Identify which cell holds the provided text, then report its [X, Y] central coordinate. 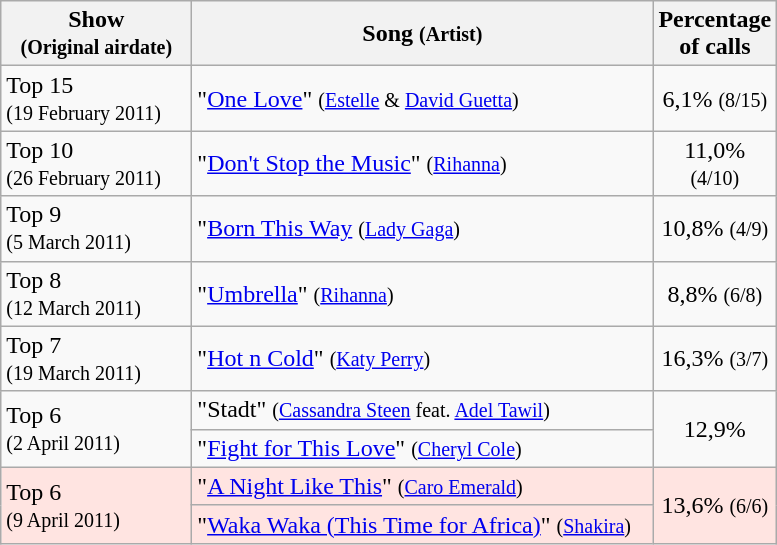
8,8% (6/8) [715, 294]
13,6% (6/6) [715, 505]
"Hot n Cold" (Katy Perry) [422, 358]
Song (Artist) [422, 34]
"Umbrella" (Rihanna) [422, 294]
12,9% [715, 429]
6,1% (8/15) [715, 98]
"Born This Way (Lady Gaga) [422, 228]
Top 7(19 March 2011) [96, 358]
"Waka Waka (This Time for Africa)" (Shakira) [422, 524]
"Stadt" (Cassandra Steen feat. Adel Tawil) [422, 410]
Top 15(19 February 2011) [96, 98]
Top 8(12 March 2011) [96, 294]
Top 6(9 April 2011) [96, 505]
10,8% (4/9) [715, 228]
Top 10(26 February 2011) [96, 164]
Top 6(2 April 2011) [96, 429]
"A Night Like This" (Caro Emerald) [422, 486]
16,3% (3/7) [715, 358]
Show(Original airdate) [96, 34]
11,0% (4/10) [715, 164]
Top 9(5 March 2011) [96, 228]
"Fight for This Love" (Cheryl Cole) [422, 448]
Percentage of calls [715, 34]
"Don't Stop the Music" (Rihanna) [422, 164]
"One Love" (Estelle & David Guetta) [422, 98]
